Detect which cell encompasses the target text, then output its (x, y) center coordinate. 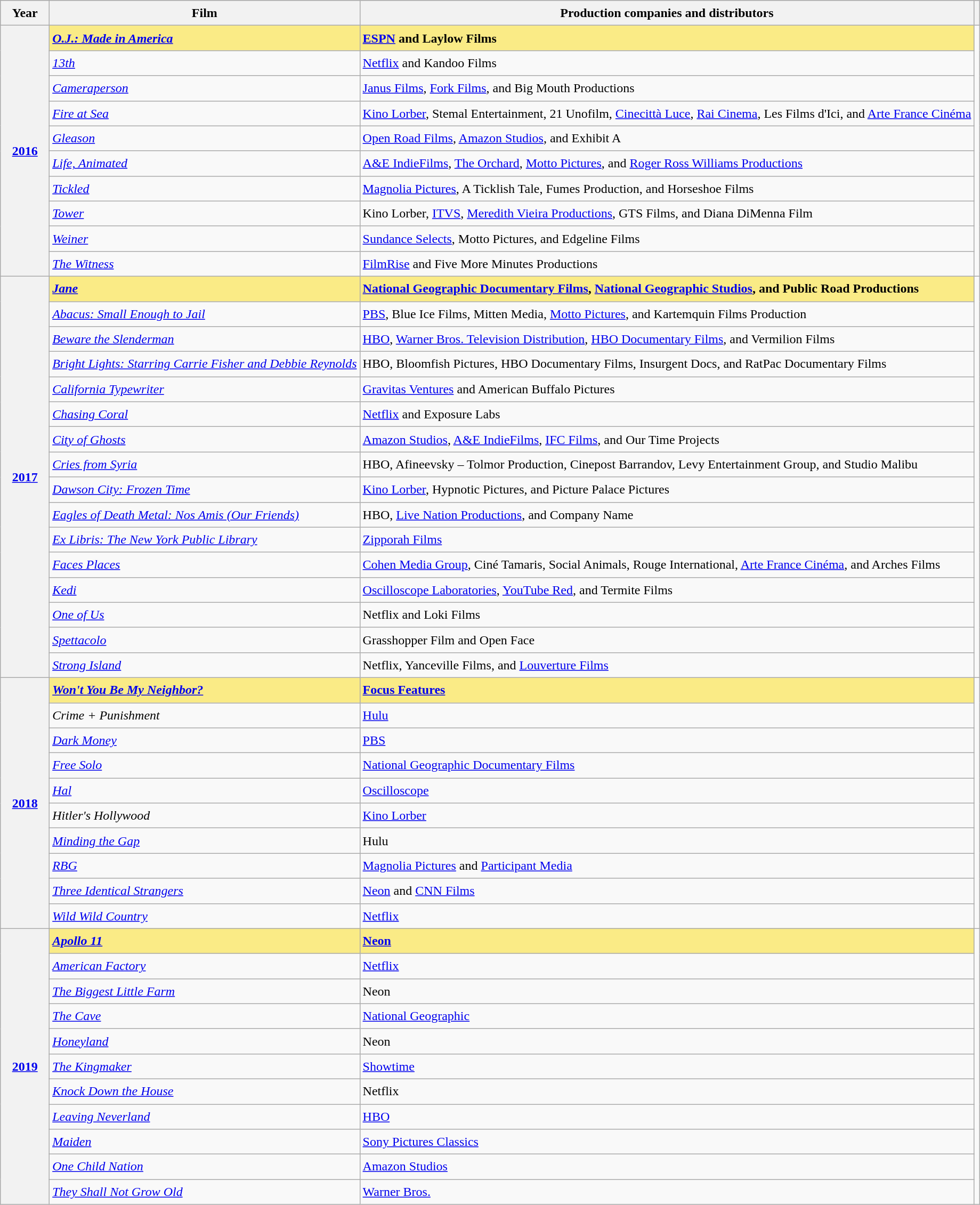
Dawson City: Frozen Time (205, 489)
Magnolia Pictures, A Ticklish Tale, Fumes Production, and Horseshoe Films (667, 189)
Oscilloscope Laboratories, YouTube Red, and Termite Films (667, 589)
National Geographic Documentary Films (667, 765)
Zipporah Films (667, 539)
Kino Lorber, Hypnotic Pictures, and Picture Palace Pictures (667, 489)
Neon and CNN Films (667, 891)
Tickled (205, 189)
ESPN and Laylow Films (667, 38)
Hitler's Hollywood (205, 815)
Janus Films, Fork Films, and Big Mouth Productions (667, 88)
Hal (205, 791)
The Witness (205, 263)
American Factory (205, 966)
Grasshopper Film and Open Face (667, 640)
Faces Places (205, 565)
HBO, Bloomfish Pictures, HBO Documentary Films, Insurgent Docs, and RatPac Documentary Films (667, 365)
HBO, Afineevsky – Tolmor Production, Cinepost Barrandov, Levy Entertainment Group, and Studio Malibu (667, 465)
Chasing Coral (205, 415)
Dark Money (205, 741)
Kino Lorber, ITVS, Meredith Vieira Productions, GTS Films, and Diana DiMenna Film (667, 213)
Cries from Syria (205, 465)
2018 (25, 803)
A&E IndieFilms, The Orchard, Motto Pictures, and Roger Ross Williams Productions (667, 163)
Cohen Media Group, Ciné Tamaris, Social Animals, Rouge International, Arte France Cinéma, and Arches Films (667, 565)
Showtime (667, 1066)
Weiner (205, 239)
2017 (25, 476)
Minding the Gap (205, 841)
Beware the Slenderman (205, 339)
Three Identical Strangers (205, 891)
Honeyland (205, 1041)
Fire at Sea (205, 113)
Amazon Studios (667, 1167)
Crime + Punishment (205, 715)
Jane (205, 289)
Knock Down the House (205, 1091)
California Typewriter (205, 389)
HBO, Warner Bros. Television Distribution, HBO Documentary Films, and Vermilion Films (667, 339)
Eagles of Death Metal: Nos Amis (Our Friends) (205, 515)
Film (205, 13)
Gleason (205, 139)
City of Ghosts (205, 439)
HBO (667, 1117)
Life, Animated (205, 163)
Kedi (205, 589)
National Geographic (667, 1016)
2019 (25, 1066)
Netflix and Loki Films (667, 615)
2016 (25, 151)
Apollo 11 (205, 941)
HBO, Live Nation Productions, and Company Name (667, 515)
Won't You Be My Neighbor? (205, 690)
Netflix and Kandoo Films (667, 63)
The Kingmaker (205, 1066)
O.J.: Made in America (205, 38)
Gravitas Ventures and American Buffalo Pictures (667, 389)
Bright Lights: Starring Carrie Fisher and Debbie Reynolds (205, 365)
PBS (667, 741)
Spettacolo (205, 640)
Magnolia Pictures and Participant Media (667, 866)
Strong Island (205, 665)
Tower (205, 213)
Sundance Selects, Motto Pictures, and Edgeline Films (667, 239)
Wild Wild Country (205, 916)
Leaving Neverland (205, 1117)
Sony Pictures Classics (667, 1142)
Kino Lorber (667, 815)
The Biggest Little Farm (205, 991)
Oscilloscope (667, 791)
Amazon Studios, A&E IndieFilms, IFC Films, and Our Time Projects (667, 439)
Cameraperson (205, 88)
Open Road Films, Amazon Studios, and Exhibit A (667, 139)
Year (25, 13)
They Shall Not Grow Old (205, 1192)
National Geographic Documentary Films, National Geographic Studios, and Public Road Productions (667, 289)
PBS, Blue Ice Films, Mitten Media, Motto Pictures, and Kartemquin Films Production (667, 314)
One of Us (205, 615)
Abacus: Small Enough to Jail (205, 314)
Ex Libris: The New York Public Library (205, 539)
Netflix, Yanceville Films, and Louverture Films (667, 665)
Kino Lorber, Stemal Entertainment, 21 Unofilm, Cinecittà Luce, Rai Cinema, Les Films d'Ici, and Arte France Cinéma (667, 113)
Maiden (205, 1142)
RBG (205, 866)
Free Solo (205, 765)
Focus Features (667, 690)
13th (205, 63)
Production companies and distributors (667, 13)
The Cave (205, 1016)
FilmRise and Five More Minutes Productions (667, 263)
Netflix and Exposure Labs (667, 415)
One Child Nation (205, 1167)
Warner Bros. (667, 1192)
